Scan for the cell matching the given text and deliver its (X, Y) coordinate at center. 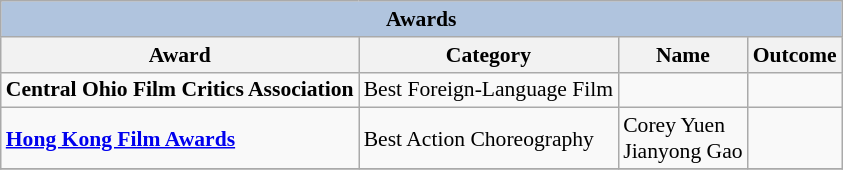
Outcome (795, 55)
Category (489, 55)
Best Foreign-Language Film (489, 90)
Central Ohio Film Critics Association (180, 90)
Name (682, 55)
Awards (422, 19)
Corey YuenJianyong Gao (682, 138)
Award (180, 55)
Hong Kong Film Awards (180, 138)
Best Action Choreography (489, 138)
